Detect which cell encompasses the target text, then output its (X, Y) center coordinate. 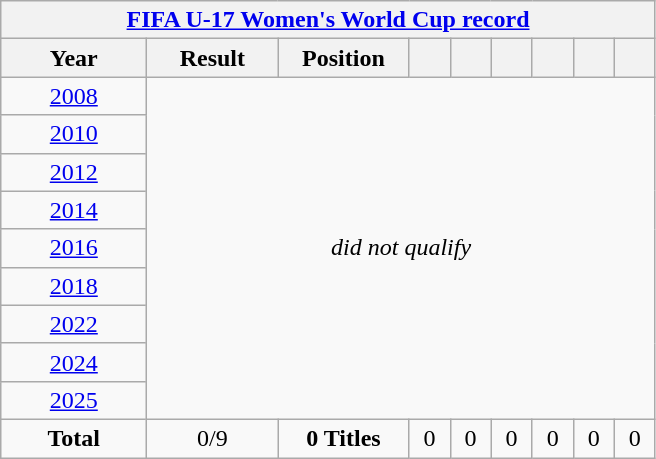
2014 (74, 210)
Position (344, 58)
0 Titles (344, 438)
0/9 (212, 438)
2012 (74, 172)
Year (74, 58)
2022 (74, 324)
FIFA U-17 Women's World Cup record (328, 20)
2024 (74, 362)
2008 (74, 96)
Total (74, 438)
2025 (74, 400)
2010 (74, 134)
did not qualify (401, 248)
2016 (74, 248)
2018 (74, 286)
Result (212, 58)
